Search for the cell housing the specified text and yield its [X, Y] center coordinate. 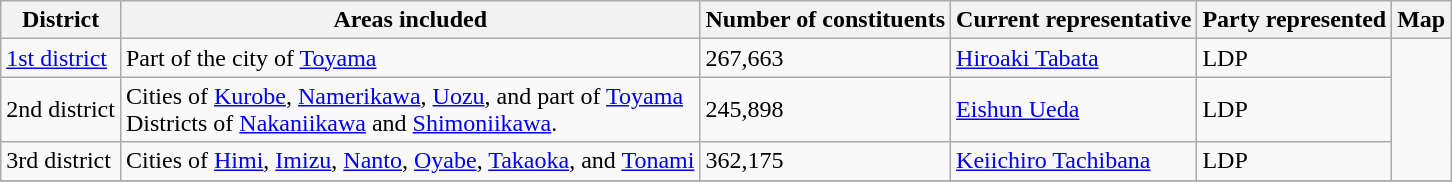
Current representative [1074, 20]
Areas included [410, 20]
2nd district [61, 110]
Party represented [1294, 20]
Cities of Kurobe, Namerikawa, Uozu, and part of ToyamaDistricts of Nakaniikawa and Shimoniikawa. [410, 110]
Map [1422, 20]
Number of constituents [826, 20]
1st district [61, 58]
Part of the city of Toyama [410, 58]
Hiroaki Tabata [1074, 58]
3rd district [61, 161]
267,663 [826, 58]
245,898 [826, 110]
Eishun Ueda [1074, 110]
Cities of Himi, Imizu, Nanto, Oyabe, Takaoka, and Tonami [410, 161]
Keiichiro Tachibana [1074, 161]
District [61, 20]
362,175 [826, 161]
